Provide the (X, Y) coordinate of the cell's center where the given text is located.  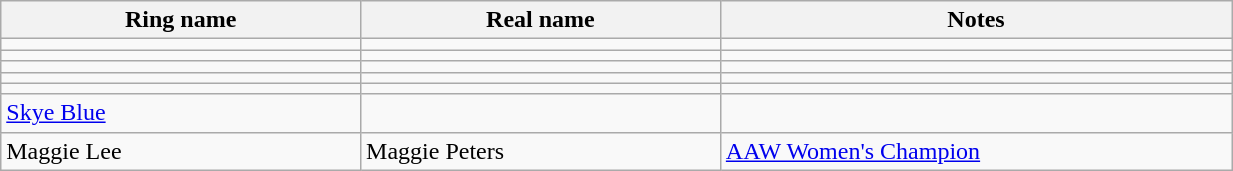
Ring name (181, 20)
Skye Blue (181, 113)
Real name (541, 20)
Maggie Peters (541, 151)
Notes (976, 20)
Maggie Lee (181, 151)
AAW Women's Champion (976, 151)
